For the text-containing cell, return its midpoint in (x, y) coordinate format. 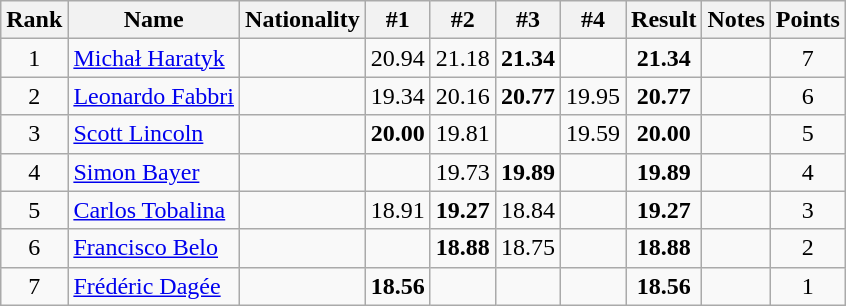
19.34 (398, 96)
19.81 (462, 134)
Rank (34, 20)
20.94 (398, 58)
Scott Lincoln (154, 134)
19.95 (592, 96)
Notes (736, 20)
#1 (398, 20)
18.91 (398, 210)
Simon Bayer (154, 172)
18.84 (528, 210)
Name (154, 20)
Michał Haratyk (154, 58)
Leonardo Fabbri (154, 96)
Points (808, 20)
Carlos Tobalina (154, 210)
19.73 (462, 172)
#2 (462, 20)
Result (664, 20)
19.59 (592, 134)
#4 (592, 20)
18.75 (528, 248)
Nationality (303, 20)
Francisco Belo (154, 248)
20.16 (462, 96)
Frédéric Dagée (154, 286)
#3 (528, 20)
21.18 (462, 58)
